Output the (X, Y) coordinate of the center of the cell containing the given text.  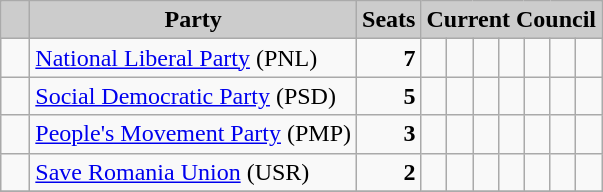
5 (389, 96)
2 (389, 172)
7 (389, 58)
Social Democratic Party (PSD) (194, 96)
3 (389, 134)
National Liberal Party (PNL) (194, 58)
Save Romania Union (USR) (194, 172)
People's Movement Party (PMP) (194, 134)
Seats (389, 20)
Current Council (512, 20)
Party (194, 20)
